Scan for the cell matching the given text and deliver its [X, Y] coordinate at center. 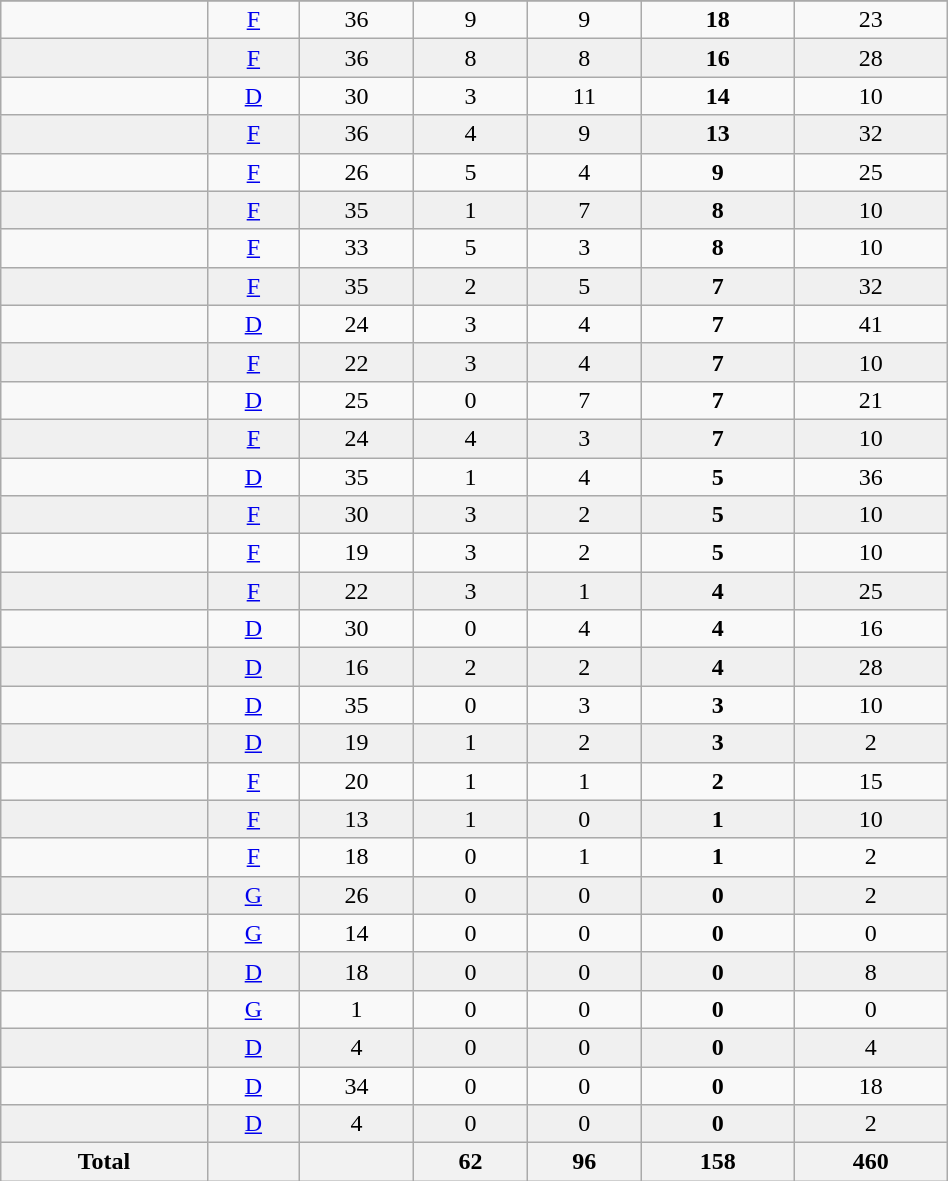
41 [870, 324]
62 [470, 1162]
11 [584, 96]
15 [870, 781]
158 [718, 1162]
460 [870, 1162]
96 [584, 1162]
33 [357, 248]
34 [357, 1085]
23 [870, 20]
20 [357, 781]
21 [870, 400]
Total [104, 1162]
